From the cell containing the given text, extract its center point as (X, Y) coordinate. 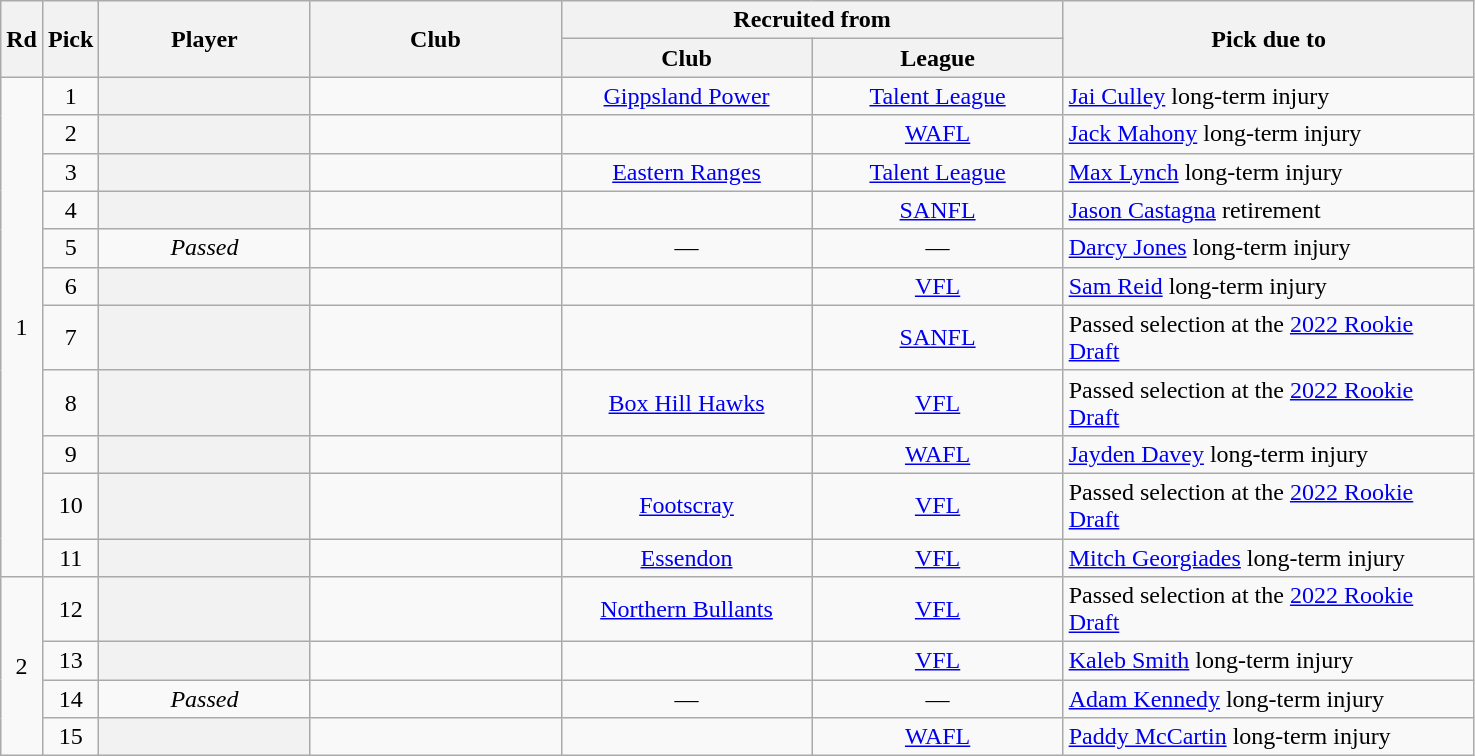
Recruited from (812, 20)
Pick due to (1268, 39)
10 (70, 506)
League (938, 58)
12 (70, 610)
5 (70, 248)
Pick (70, 39)
Player (204, 39)
Footscray (686, 506)
11 (70, 557)
8 (70, 402)
4 (70, 210)
Sam Reid long-term injury (1268, 286)
Essendon (686, 557)
9 (70, 454)
7 (70, 338)
Kaleb Smith long-term injury (1268, 661)
Adam Kennedy long-term injury (1268, 699)
6 (70, 286)
15 (70, 737)
Box Hill Hawks (686, 402)
3 (70, 172)
Northern Bullants (686, 610)
Max Lynch long-term injury (1268, 172)
Mitch Georgiades long-term injury (1268, 557)
Jason Castagna retirement (1268, 210)
Paddy McCartin long-term injury (1268, 737)
Jayden Davey long-term injury (1268, 454)
Jai Culley long-term injury (1268, 96)
Gippsland Power (686, 96)
Jack Mahony long-term injury (1268, 134)
13 (70, 661)
Eastern Ranges (686, 172)
Rd (22, 39)
14 (70, 699)
Darcy Jones long-term injury (1268, 248)
